Detect which cell encompasses the target text, then output its (x, y) center coordinate. 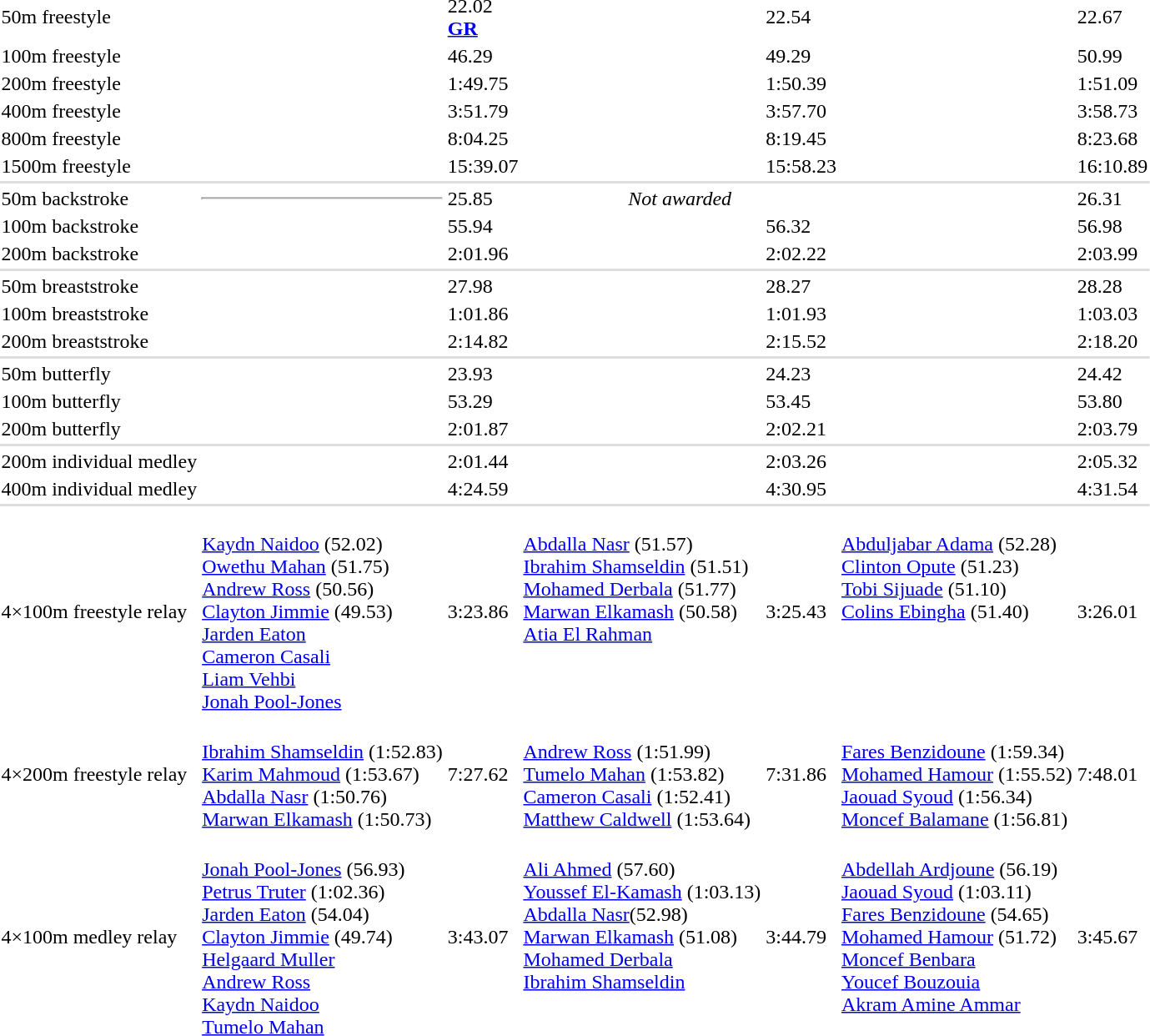
56.98 (1112, 226)
2:18.20 (1112, 341)
4:24.59 (483, 489)
46.29 (483, 56)
4:31.54 (1112, 489)
4:30.95 (801, 489)
15:58.23 (801, 166)
2:01.87 (483, 429)
8:04.25 (483, 138)
200m backstroke (99, 254)
1:50.39 (801, 83)
55.94 (483, 226)
200m butterfly (99, 429)
400m individual medley (99, 489)
Abduljabar Adama (52.28)Clinton Opute (51.23)Tobi Sijuade (51.10)Colins Ebingha (51.40) (957, 611)
1:01.86 (483, 314)
200m individual medley (99, 461)
23.93 (483, 374)
1500m freestyle (99, 166)
3:51.79 (483, 111)
49.29 (801, 56)
100m backstroke (99, 226)
2:15.52 (801, 341)
3:26.01 (1112, 611)
4×100m freestyle relay (99, 611)
2:01.96 (483, 254)
7:31.86 (801, 774)
50m backstroke (99, 199)
Abdalla Nasr (51.57)Ibrahim Shamseldin (51.51)Mohamed Derbala (51.77)Marwan Elkamash (50.58)Atia El Rahman (642, 611)
50m butterfly (99, 374)
100m freestyle (99, 56)
200m freestyle (99, 83)
3:58.73 (1112, 111)
2:01.44 (483, 461)
15:39.07 (483, 166)
28.28 (1112, 286)
27.98 (483, 286)
200m breaststroke (99, 341)
100m butterfly (99, 401)
24.42 (1112, 374)
2:03.99 (1112, 254)
400m freestyle (99, 111)
7:48.01 (1112, 774)
2:03.79 (1112, 429)
3:57.70 (801, 111)
Ibrahim Shamseldin (1:52.83)Karim Mahmoud (1:53.67)Abdalla Nasr (1:50.76)Marwan Elkamash (1:50.73) (323, 774)
53.45 (801, 401)
1:51.09 (1112, 83)
4×200m freestyle relay (99, 774)
16:10.89 (1112, 166)
24.23 (801, 374)
8:23.68 (1112, 138)
2:14.82 (483, 341)
2:05.32 (1112, 461)
800m freestyle (99, 138)
Fares Benzidoune (1:59.34)Mohamed Hamour (1:55.52)Jaouad Syoud (1:56.34)Moncef Balamane (1:56.81) (957, 774)
50.99 (1112, 56)
25.85 (483, 199)
28.27 (801, 286)
1:01.93 (801, 314)
8:19.45 (801, 138)
3:25.43 (801, 611)
56.32 (801, 226)
53.29 (483, 401)
100m breaststroke (99, 314)
3:23.86 (483, 611)
1:03.03 (1112, 314)
53.80 (1112, 401)
7:27.62 (483, 774)
Andrew Ross (1:51.99)Tumelo Mahan (1:53.82)Cameron Casali (1:52.41)Matthew Caldwell (1:53.64) (642, 774)
Kaydn Naidoo (52.02)Owethu Mahan (51.75)Andrew Ross (50.56)Clayton Jimmie (49.53)Jarden EatonCameron CasaliLiam VehbiJonah Pool-Jones (323, 611)
2:02.21 (801, 429)
2:02.22 (801, 254)
Not awarded (680, 199)
1:49.75 (483, 83)
26.31 (1112, 199)
2:03.26 (801, 461)
50m breaststroke (99, 286)
